Identify which cell holds the provided text, then report its [x, y] central coordinate. 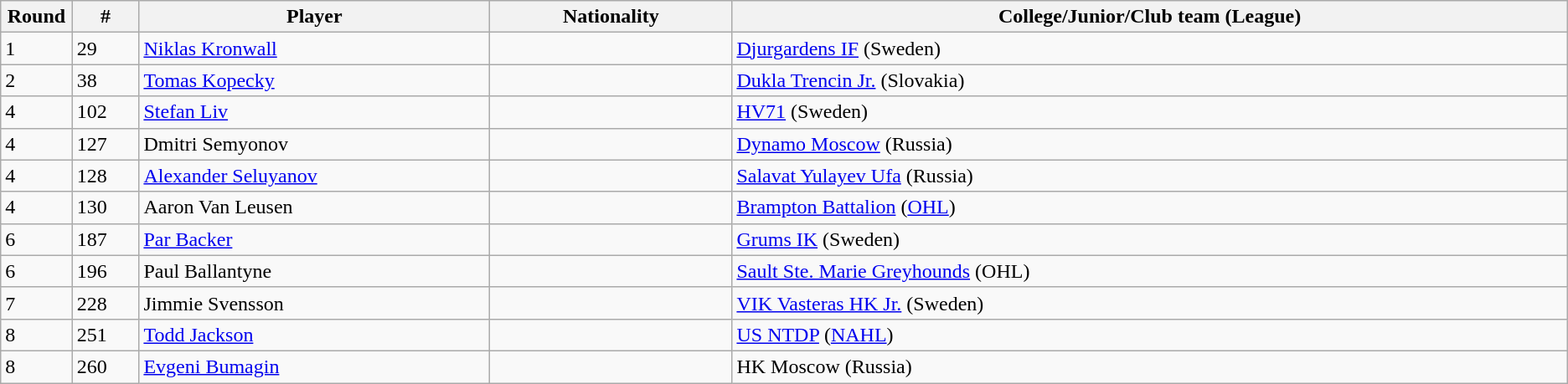
Dukla Trencin Jr. (Slovakia) [1149, 80]
251 [106, 335]
Aaron Van Leusen [315, 207]
# [106, 17]
29 [106, 49]
187 [106, 239]
Alexander Seluyanov [315, 176]
102 [106, 112]
Todd Jackson [315, 335]
Salavat Yulayev Ufa (Russia) [1149, 176]
127 [106, 144]
38 [106, 80]
Stefan Liv [315, 112]
Grums IK (Sweden) [1149, 239]
228 [106, 303]
130 [106, 207]
Brampton Battalion (OHL) [1149, 207]
7 [37, 303]
VIK Vasteras HK Jr. (Sweden) [1149, 303]
196 [106, 271]
Player [315, 17]
128 [106, 176]
US NTDP (NAHL) [1149, 335]
Evgeni Bumagin [315, 366]
Dynamo Moscow (Russia) [1149, 144]
Tomas Kopecky [315, 80]
HK Moscow (Russia) [1149, 366]
Dmitri Semyonov [315, 144]
Round [37, 17]
Sault Ste. Marie Greyhounds (OHL) [1149, 271]
Niklas Kronwall [315, 49]
Djurgardens IF (Sweden) [1149, 49]
1 [37, 49]
Nationality [611, 17]
Jimmie Svensson [315, 303]
Par Backer [315, 239]
260 [106, 366]
Paul Ballantyne [315, 271]
2 [37, 80]
College/Junior/Club team (League) [1149, 17]
HV71 (Sweden) [1149, 112]
